Detect which cell encompasses the target text, then output its [X, Y] center coordinate. 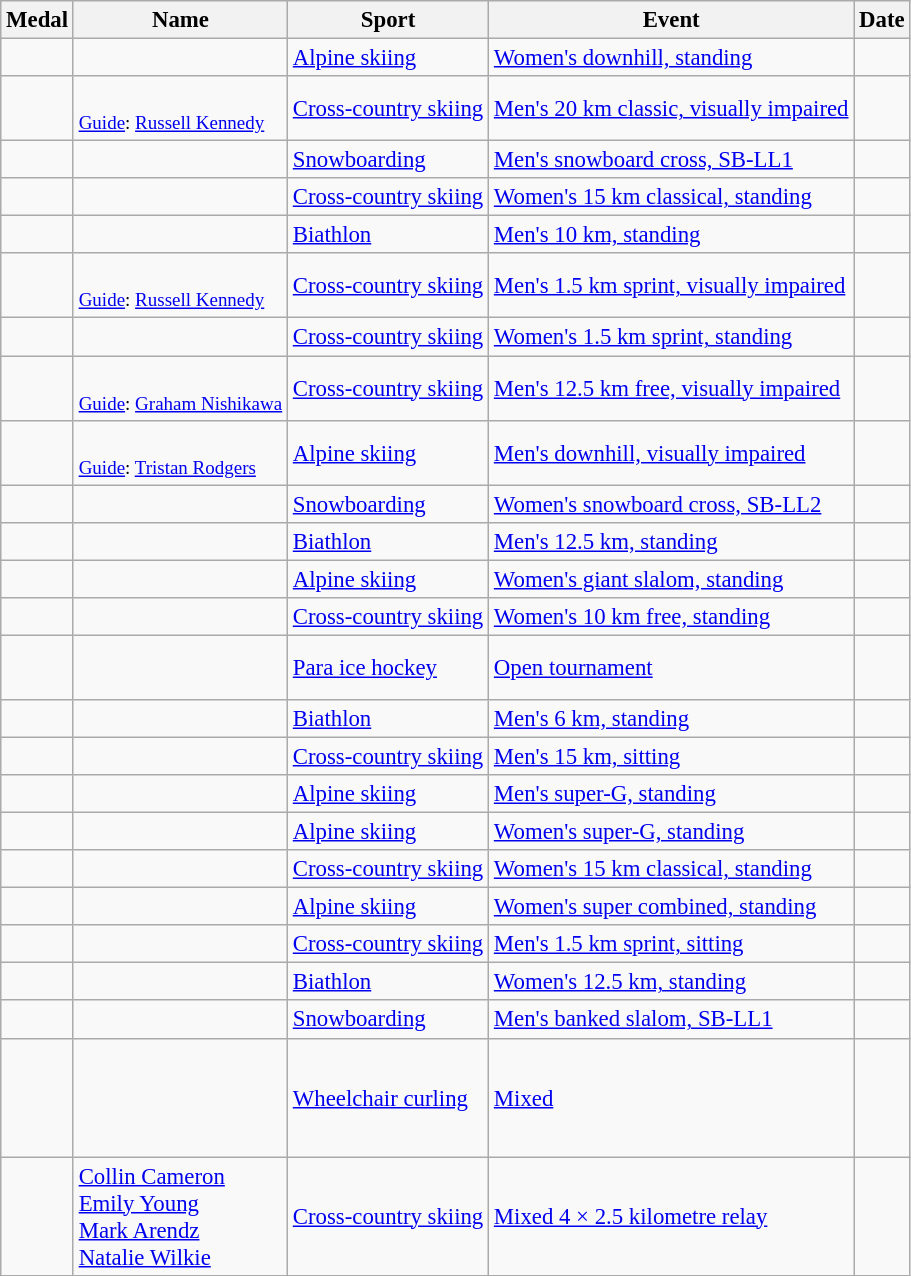
Mixed 4 × 2.5 kilometre relay [672, 1216]
Men's downhill, visually impaired [672, 452]
Men's 12.5 km, standing [672, 541]
Women's super-G, standing [672, 832]
Wheelchair curling [388, 1098]
Men's 10 km, standing [672, 235]
Women's snowboard cross, SB-LL2 [672, 504]
Event [672, 20]
Men's 1.5 km sprint, visually impaired [672, 286]
Name [180, 20]
Sport [388, 20]
Women's 10 km free, standing [672, 617]
Mixed [672, 1098]
Men's 12.5 km free, visually impaired [672, 388]
Guide: Tristan Rodgers [180, 452]
Men's 1.5 km sprint, sitting [672, 944]
Collin CameronEmily YoungMark ArendzNatalie Wilkie [180, 1216]
Men's 15 km, sitting [672, 756]
Women's super combined, standing [672, 907]
Open tournament [672, 668]
Men's super-G, standing [672, 794]
Date [882, 20]
Men's snowboard cross, SB-LL1 [672, 160]
Para ice hockey [388, 668]
Women's downhill, standing [672, 58]
Women's 12.5 km, standing [672, 982]
Men's banked slalom, SB-LL1 [672, 1020]
Guide: Graham Nishikawa [180, 388]
Women's 1.5 km sprint, standing [672, 337]
Women's giant slalom, standing [672, 579]
Men's 20 km classic, visually impaired [672, 108]
Men's 6 km, standing [672, 719]
Medal [38, 20]
